From the cell containing the given text, extract its center point as (X, Y) coordinate. 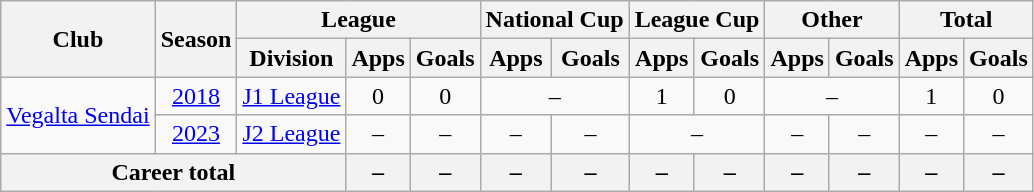
League (358, 20)
2018 (196, 96)
League Cup (697, 20)
National Cup (554, 20)
Career total (174, 172)
J1 League (292, 96)
Total (966, 20)
Division (292, 58)
Other (832, 20)
Club (78, 39)
J2 League (292, 134)
Season (196, 39)
2023 (196, 134)
Vegalta Sendai (78, 115)
